Pinpoint the cell where the given text exists, returning its [x, y] midpoint coordinate. 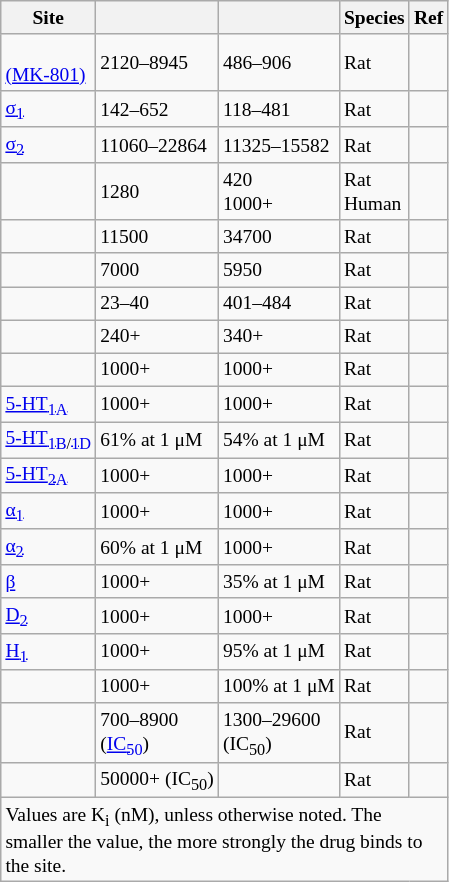
(MK-801) [48, 62]
142–652 [158, 109]
35% at 1 μM [278, 582]
D2 [48, 616]
34700 [278, 236]
401–484 [278, 302]
5950 [278, 270]
11060–22864 [158, 145]
11325–15582 [278, 145]
5-HT1A [48, 404]
5-HT1B/1D [48, 440]
50000+ (IC50) [158, 780]
700–8900(IC50) [158, 733]
100% at 1 μM [278, 686]
σ2 [48, 145]
2120–8945 [158, 62]
486–906 [278, 62]
Values are Ki (nM), unless otherwise noted. The smaller the value, the more strongly the drug binds to the site. [224, 840]
60% at 1 μM [158, 547]
118–481 [278, 109]
240+ [158, 336]
23–40 [158, 302]
σ1 [48, 109]
α1 [48, 511]
11500 [158, 236]
54% at 1 μM [278, 440]
Ref [428, 18]
340+ [278, 336]
5-HT2A [48, 476]
Species [374, 18]
β [48, 582]
95% at 1 μM [278, 652]
61% at 1 μM [158, 440]
7000 [158, 270]
RatHuman [374, 192]
1280 [158, 192]
1300–29600(IC50) [278, 733]
α2 [48, 547]
H1 [48, 652]
4201000+ [278, 192]
Site [48, 18]
